Locate the cell with the specified text and output its [X, Y] center coordinate. 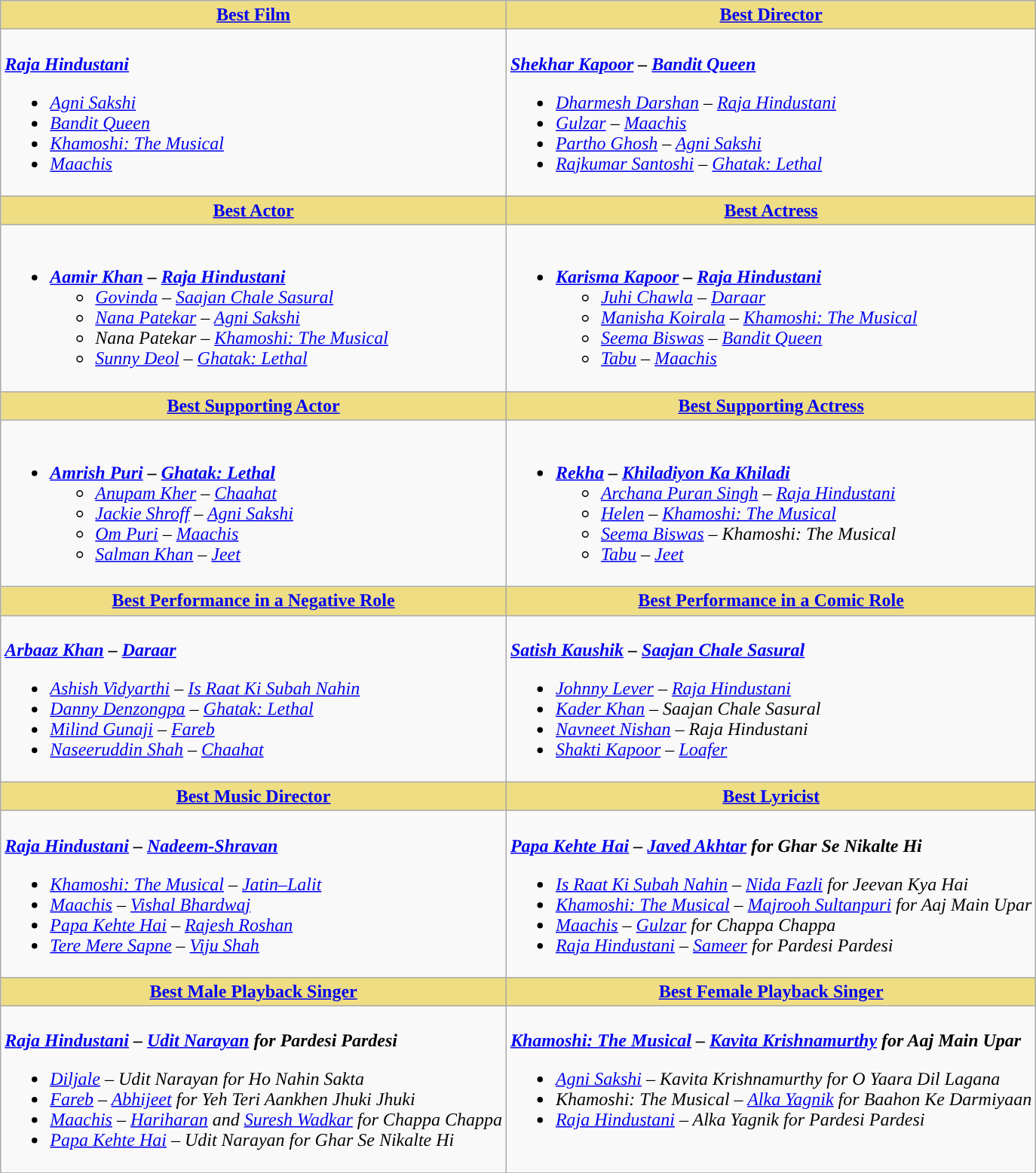
Best Music Director [253, 796]
Best Actor [253, 210]
Best Director [771, 15]
Best Performance in a Comic Role [771, 601]
Best Supporting Actress [771, 406]
Aamir Khan – Raja Hindustani Govinda – Saajan Chale SasuralNana Patekar – Agni SakshiNana Patekar – Khamoshi: The MusicalSunny Deol – Ghatak: Lethal [253, 308]
Arbaaz Khan – Daraar Ashish Vidyarthi – Is Raat Ki Subah NahinDanny Denzongpa – Ghatak: LethalMilind Gunaji – FarebNaseeruddin Shah – Chaahat [253, 698]
Karisma Kapoor – Raja Hindustani Juhi Chawla – DaraarManisha Koirala – Khamoshi: The MusicalSeema Biswas – Bandit QueenTabu – Maachis [771, 308]
Best Actress [771, 210]
Best Supporting Actor [253, 406]
Best Performance in a Negative Role [253, 601]
Raja Hindustani Agni SakshiBandit QueenKhamoshi: The MusicalMaachis [253, 113]
Rekha – Khiladiyon Ka Khiladi Archana Puran Singh – Raja HindustaniHelen – Khamoshi: The MusicalSeema Biswas – Khamoshi: The MusicalTabu – Jeet [771, 504]
Best Lyricist [771, 796]
Shekhar Kapoor – Bandit Queen Dharmesh Darshan – Raja HindustaniGulzar – MaachisPartho Ghosh – Agni SakshiRajkumar Santoshi – Ghatak: Lethal [771, 113]
Best Film [253, 15]
Best Male Playback Singer [253, 991]
Amrish Puri – Ghatak: Lethal Anupam Kher – ChaahatJackie Shroff – Agni SakshiOm Puri – MaachisSalman Khan – Jeet [253, 504]
Best Female Playback Singer [771, 991]
